Return [X, Y] of the center of cell containing provided text 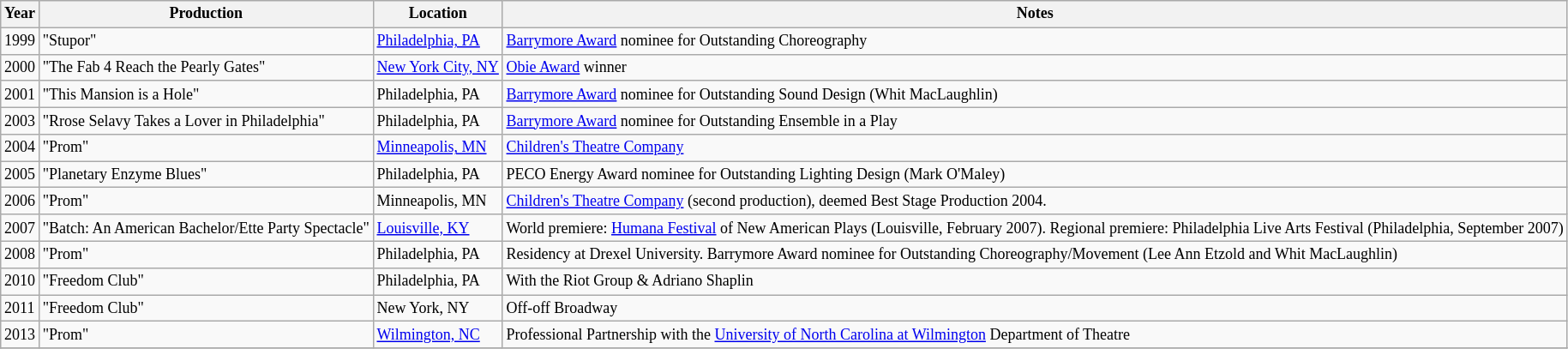
2013 [21, 334]
New York, NY [437, 309]
Children's Theatre Company [1035, 147]
Year [21, 14]
1999 [21, 41]
"This Mansion is a Hole" [206, 94]
Off-off Broadway [1035, 309]
Professional Partnership with the University of North Carolina at Wilmington Department of Theatre [1035, 334]
"The Fab 4 Reach the Pearly Gates" [206, 67]
Children's Theatre Company (second production), deemed Best Stage Production 2004. [1035, 201]
PECO Energy Award nominee for Outstanding Lighting Design (Mark O'Maley) [1035, 175]
"Planetary Enzyme Blues" [206, 175]
2006 [21, 201]
Wilmington, NC [437, 334]
Louisville, KY [437, 228]
2005 [21, 175]
2000 [21, 67]
With the Riot Group & Adriano Shaplin [1035, 281]
Notes [1035, 14]
2010 [21, 281]
"Rrose Selavy Takes a Lover in Philadelphia" [206, 120]
2008 [21, 254]
Residency at Drexel University. Barrymore Award nominee for Outstanding Choreography/Movement (Lee Ann Etzold and Whit MacLaughlin) [1035, 254]
2007 [21, 228]
"Batch: An American Bachelor/Ette Party Spectacle" [206, 228]
2003 [21, 120]
2011 [21, 309]
Barrymore Award nominee for Outstanding Sound Design (Whit MacLaughlin) [1035, 94]
New York City, NY [437, 67]
Production [206, 14]
2004 [21, 147]
Barrymore Award nominee for Outstanding Ensemble in a Play [1035, 120]
2001 [21, 94]
Barrymore Award nominee for Outstanding Choreography [1035, 41]
Obie Award winner [1035, 67]
"Stupor" [206, 41]
Location [437, 14]
